Pinpoint the cell where the given text exists, returning its [x, y] midpoint coordinate. 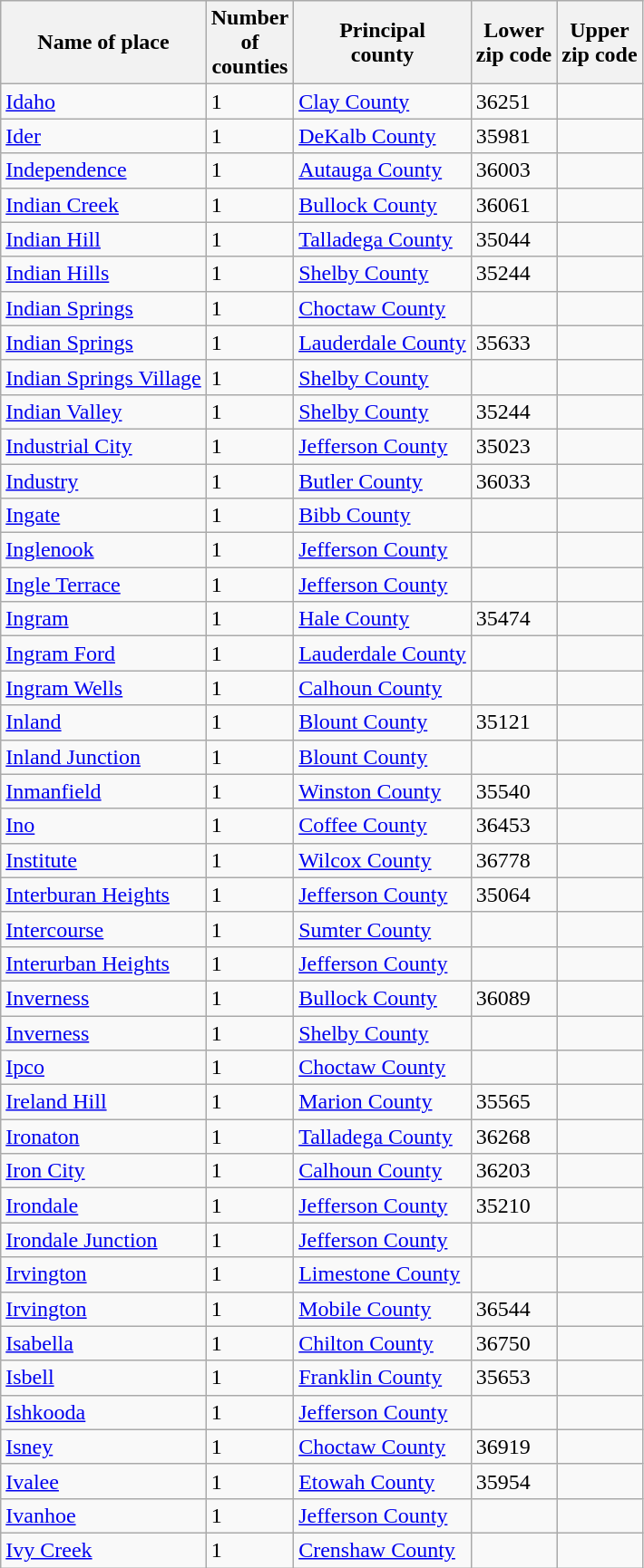
Indian Hill [103, 239]
Upper zip code [600, 43]
Inmanfield [103, 791]
36089 [513, 998]
35121 [513, 722]
Ironaton [103, 1137]
Ishkooda [103, 1412]
36750 [513, 1343]
Ingram Ford [103, 653]
Ingram [103, 619]
Ivanhoe [103, 1515]
DeKalb County [383, 136]
Inglenook [103, 550]
36251 [513, 102]
Bibb County [383, 516]
35954 [513, 1481]
Industry [103, 481]
Limestone County [383, 1274]
36003 [513, 170]
Sumter County [383, 929]
Ingram Wells [103, 688]
Industrial City [103, 446]
Indian Valley [103, 411]
Etowah County [383, 1481]
Chilton County [383, 1343]
Ipco [103, 1068]
35540 [513, 791]
36203 [513, 1171]
Isney [103, 1447]
36919 [513, 1447]
Isabella [103, 1343]
Ivalee [103, 1481]
Ino [103, 826]
Ivy Creek [103, 1550]
Independence [103, 170]
35210 [513, 1205]
Franklin County [383, 1378]
36544 [513, 1309]
35474 [513, 619]
Autauga County [383, 170]
Crenshaw County [383, 1550]
36778 [513, 860]
Irondale [103, 1205]
Indian Creek [103, 205]
Ingate [103, 516]
Indian Hills [103, 274]
Interurban Heights [103, 963]
Inland Junction [103, 757]
35044 [513, 239]
Wilcox County [383, 860]
Name of place [103, 43]
36268 [513, 1137]
Clay County [383, 102]
Indian Springs Village [103, 377]
Mobile County [383, 1309]
36453 [513, 826]
36061 [513, 205]
36033 [513, 481]
Numberofcounties [249, 43]
Ider [103, 136]
35633 [513, 343]
35981 [513, 136]
35653 [513, 1378]
Marion County [383, 1102]
35023 [513, 446]
Lower zip code [513, 43]
Ingle Terrace [103, 585]
Interburan Heights [103, 895]
Inland [103, 722]
35565 [513, 1102]
Intercourse [103, 929]
Institute [103, 860]
Winston County [383, 791]
Butler County [383, 481]
Iron City [103, 1171]
Hale County [383, 619]
Principalcounty [383, 43]
Irondale Junction [103, 1240]
Ireland Hill [103, 1102]
Idaho [103, 102]
Isbell [103, 1378]
35064 [513, 895]
Coffee County [383, 826]
